Scan for the cell matching the given text and deliver its (x, y) coordinate at center. 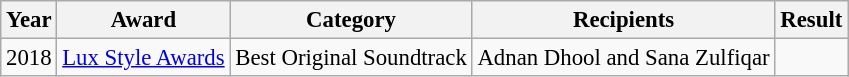
Best Original Soundtrack (351, 58)
Adnan Dhool and Sana Zulfiqar (624, 58)
Result (812, 20)
Recipients (624, 20)
2018 (29, 58)
Category (351, 20)
Award (144, 20)
Year (29, 20)
Lux Style Awards (144, 58)
